Search for the cell housing the specified text and yield its (x, y) center coordinate. 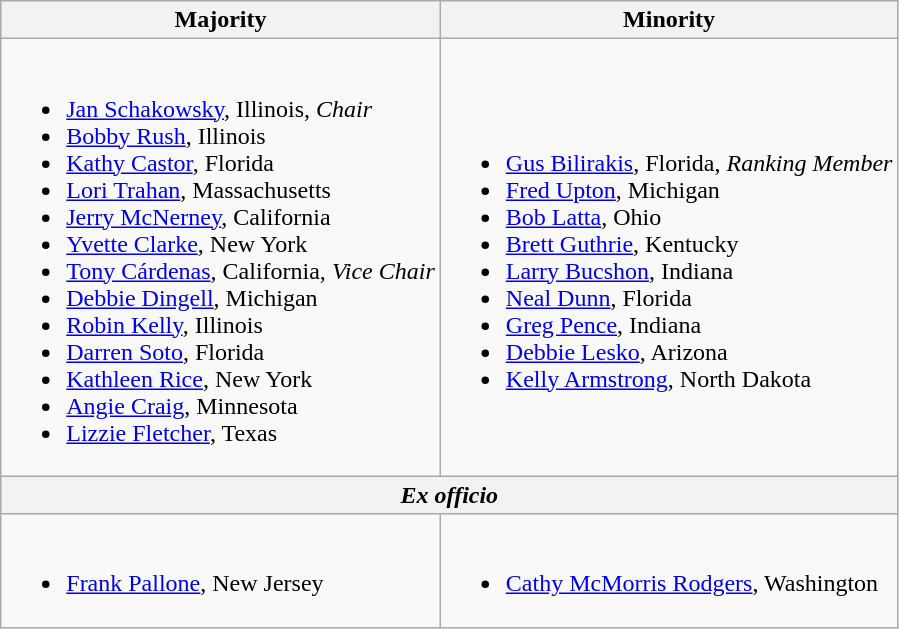
Minority (669, 20)
Ex officio (450, 495)
Majority (221, 20)
Frank Pallone, New Jersey (221, 570)
Cathy McMorris Rodgers, Washington (669, 570)
